Output the (x, y) coordinate of the center of the cell containing the given text.  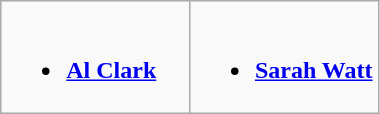
Al Clark (96, 58)
Sarah Watt (284, 58)
